Search for the cell housing the specified text and yield its (X, Y) center coordinate. 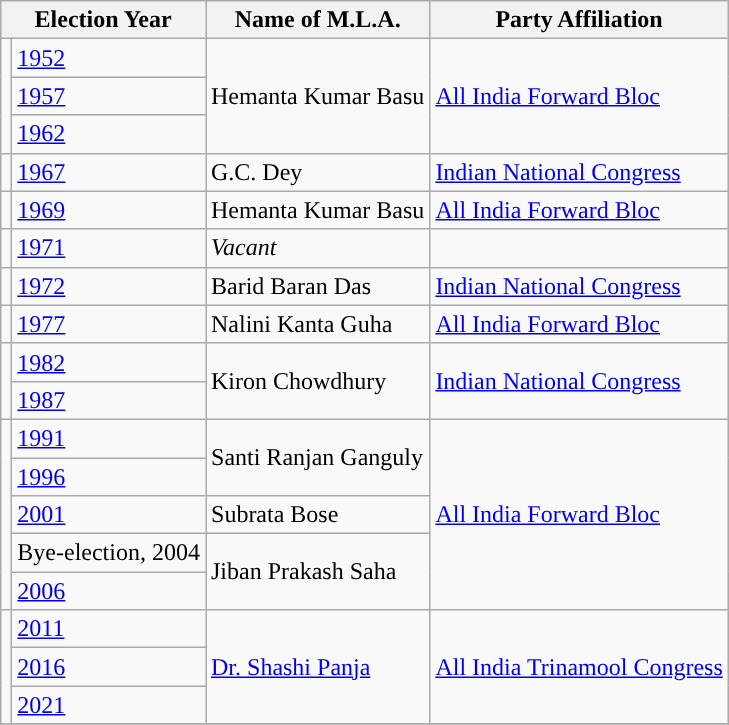
Dr. Shashi Panja (318, 667)
1962 (109, 134)
2011 (109, 629)
Bye-election, 2004 (109, 553)
2006 (109, 591)
Party Affiliation (579, 20)
Kiron Chowdhury (318, 381)
1982 (109, 362)
Nalini Kanta Guha (318, 324)
Santi Ranjan Ganguly (318, 457)
1977 (109, 324)
1991 (109, 438)
1969 (109, 210)
1996 (109, 477)
1957 (109, 96)
1987 (109, 400)
Name of M.L.A. (318, 20)
G.C. Dey (318, 172)
2021 (109, 705)
1967 (109, 172)
Barid Baran Das (318, 286)
1952 (109, 58)
2016 (109, 667)
Vacant (318, 248)
2001 (109, 515)
Election Year (104, 20)
Jiban Prakash Saha (318, 572)
Subrata Bose (318, 515)
All India Trinamool Congress (579, 667)
1972 (109, 286)
1971 (109, 248)
